Detect which cell encompasses the target text, then output its [x, y] center coordinate. 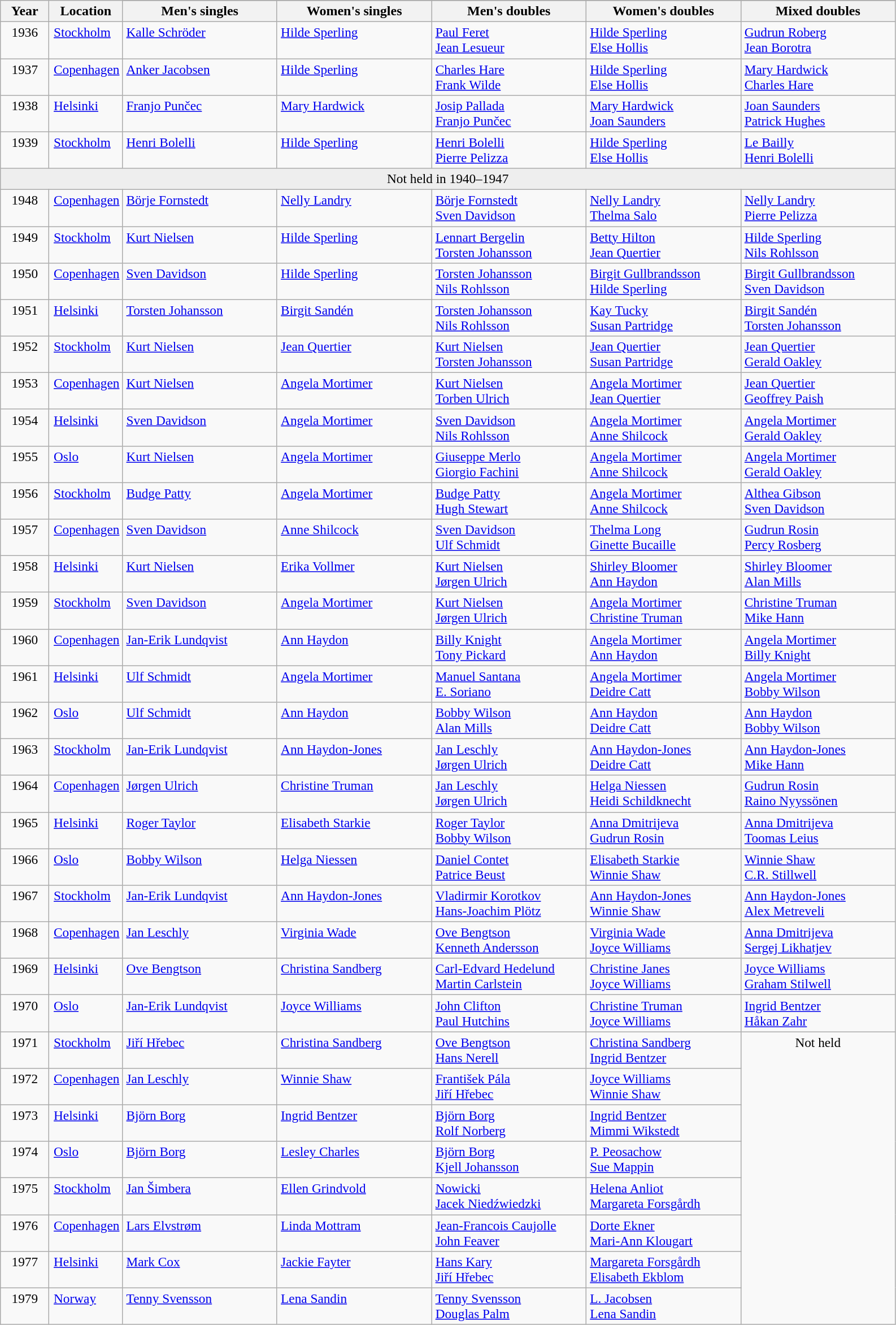
Lars Elvstrøm [200, 1233]
1958 [25, 574]
Birgit Sandén Torsten Johansson [818, 318]
Ove Bengtson Hans Nerell [509, 1050]
Henri Bolelli Pierre Pelizza [509, 150]
Björn Borg Rolf Norberg [509, 1123]
Giuseppe Merlo Giorgio Fachini [509, 464]
Anna Dmitrijeva Sergej Likhatjev [818, 940]
Nelly Landry Thelma Salo [663, 208]
Torsten Johansson [200, 318]
1974 [25, 1159]
Anne Shilcock [354, 538]
Vladirmir Korotkov Hans-Joachim Plötz [509, 904]
Tenny Svensson Douglas Palm [509, 1306]
Angela Mortimer Deidre Catt [663, 684]
Budge Patty [200, 501]
Ingrid Bentzer Håkan Zahr [818, 1014]
Birgit Gullbrandsson Sven Davidson [818, 281]
1950 [25, 281]
1938 [25, 113]
Daniel Contet Patrice Beust [509, 867]
Shirley Bloomer Alan Mills [818, 574]
Jørgen Ulrich [200, 793]
1955 [25, 464]
Anna Dmitrijeva Toomas Leius [818, 831]
Winnie Shaw [354, 1086]
1959 [25, 610]
Sven Davidson Ulf Schmidt [509, 538]
John Clifton Paul Hutchins [509, 1014]
Christine Janes Joyce Williams [663, 976]
Nelly Landry [354, 208]
Winnie Shaw C.R. Stillwell [818, 867]
Angela Mortimer Bobby Wilson [818, 684]
Joan Saunders Patrick Hughes [818, 113]
Carl-Edvard Hedelund Martin Carlstein [509, 976]
Elisabeth Starkie [354, 831]
Location [86, 11]
Paul Feret Jean Lesueur [509, 41]
Joyce Williams [354, 1014]
Virginia Wade [354, 940]
Budge Patty Hugh Stewart [509, 501]
Anna Dmitrijeva Gudrun Rosin [663, 831]
1979 [25, 1306]
1965 [25, 831]
Betty Hilton Jean Quertier [663, 244]
Norway [86, 1306]
Le Bailly Henri Bolelli [818, 150]
1957 [25, 538]
Jackie Fayter [354, 1269]
Women's singles [354, 11]
Roger Taylor Bobby Wilson [509, 831]
Jean Quertier Susan Partridge [663, 355]
Kalle Schröder [200, 41]
Jiří Hřebec [200, 1050]
Mark Cox [200, 1269]
1970 [25, 1014]
1948 [25, 208]
Mary Hardwick Joan Saunders [663, 113]
Joyce Williams Graham Stilwell [818, 976]
Charles Hare Frank Wilde [509, 77]
Virginia Wade Joyce Williams [663, 940]
Lena Sandin [354, 1306]
Ann Haydon-Jones Alex Metreveli [818, 904]
Jean Quertier Geoffrey Paish [818, 391]
Angela Mortimer Christine Truman [663, 610]
Christine Truman [354, 793]
Ingrid Bentzer Mimmi Wikstedt [663, 1123]
Jan Šimbera [200, 1197]
Manuel Santana E. Soriano [509, 684]
Jean-Francois Caujolle John Feaver [509, 1233]
Mixed doubles [818, 11]
1969 [25, 976]
1939 [25, 150]
Angela Mortimer Jean Quertier [663, 391]
Kurt Nielsen Torben Ulrich [509, 391]
Year [25, 11]
1963 [25, 757]
Men's doubles [509, 11]
Ellen Grindvold [354, 1197]
1973 [25, 1123]
František Pála Jiří Hřebec [509, 1086]
Josip Pallada Franjo Punčec [509, 113]
1975 [25, 1197]
Björn Borg Kjell Johansson [509, 1159]
Margareta Forsgårdh Elisabeth Ekblom [663, 1269]
Althea Gibson Sven Davidson [818, 501]
Elisabeth Starkie Winnie Shaw [663, 867]
Gudrun Roberg Jean Borotra [818, 41]
Ann Haydon-Jones Winnie Shaw [663, 904]
Mary Hardwick [354, 113]
Ove Bengtson Kenneth Andersson [509, 940]
Shirley Bloomer Ann Haydon [663, 574]
Men's singles [200, 11]
Mary Hardwick Charles Hare [818, 77]
1949 [25, 244]
1967 [25, 904]
Helga Niessen Heidi Schildknecht [663, 793]
Ann Haydon-Jones Deidre Catt [663, 757]
Not held [818, 1178]
Women's doubles [663, 11]
Anker Jacobsen [200, 77]
Birgit Gullbrandsson Hilde Sperling [663, 281]
Angela Mortimer Ann Haydon [663, 648]
Kay Tucky Susan Partridge [663, 318]
1936 [25, 41]
Jean Quertier Gerald Oakley [818, 355]
Franjo Punčec [200, 113]
Nelly Landry Pierre Pelizza [818, 208]
Bobby Wilson Alan Mills [509, 721]
Birgit Sandén [354, 318]
1956 [25, 501]
Tenny Svensson [200, 1306]
Helga Niessen [354, 867]
Billy Knight Tony Pickard [509, 648]
1937 [25, 77]
Hilde Sperling Nils Rohlsson [818, 244]
Sven Davidson Nils Rohlsson [509, 427]
Christine Truman Joyce Williams [663, 1014]
Jean Quertier [354, 355]
1968 [25, 940]
Börje Fornstedt Sven Davidson [509, 208]
1977 [25, 1269]
Roger Taylor [200, 831]
Angela Mortimer Billy Knight [818, 648]
Gudrun Rosin Percy Rosberg [818, 538]
Christina Sandberg Ingrid Bentzer [663, 1050]
1971 [25, 1050]
Börje Fornstedt [200, 208]
1961 [25, 684]
1976 [25, 1233]
1972 [25, 1086]
Christine Truman Mike Hann [818, 610]
Helena Anliot Margareta Forsgårdh [663, 1197]
1954 [25, 427]
Hans Kary Jiří Hřebec [509, 1269]
Gudrun Rosin Raino Nyyssönen [818, 793]
Henri Bolelli [200, 150]
Dorte Ekner Mari-Ann Klougart [663, 1233]
Lesley Charles [354, 1159]
Thelma Long Ginette Bucaille [663, 538]
P. Peosachow Sue Mappin [663, 1159]
Linda Mottram [354, 1233]
Ann Haydon Deidre Catt [663, 721]
1960 [25, 648]
1953 [25, 391]
Lennart Bergelin Torsten Johansson [509, 244]
Kurt Nielsen Torsten Johansson [509, 355]
Nowicki Jacek Niedźwiedzki [509, 1197]
Bobby Wilson [200, 867]
Joyce Williams Winnie Shaw [663, 1086]
Erika Vollmer [354, 574]
Ann Haydon-Jones Mike Hann [818, 757]
Not held in 1940–1947 [448, 179]
Ingrid Bentzer [354, 1123]
1951 [25, 318]
1964 [25, 793]
1962 [25, 721]
1966 [25, 867]
1952 [25, 355]
Ann Haydon Bobby Wilson [818, 721]
L. Jacobsen Lena Sandin [663, 1306]
Ove Bengtson [200, 976]
